Provide the (X, Y) coordinate of the cell's center where the given text is located.  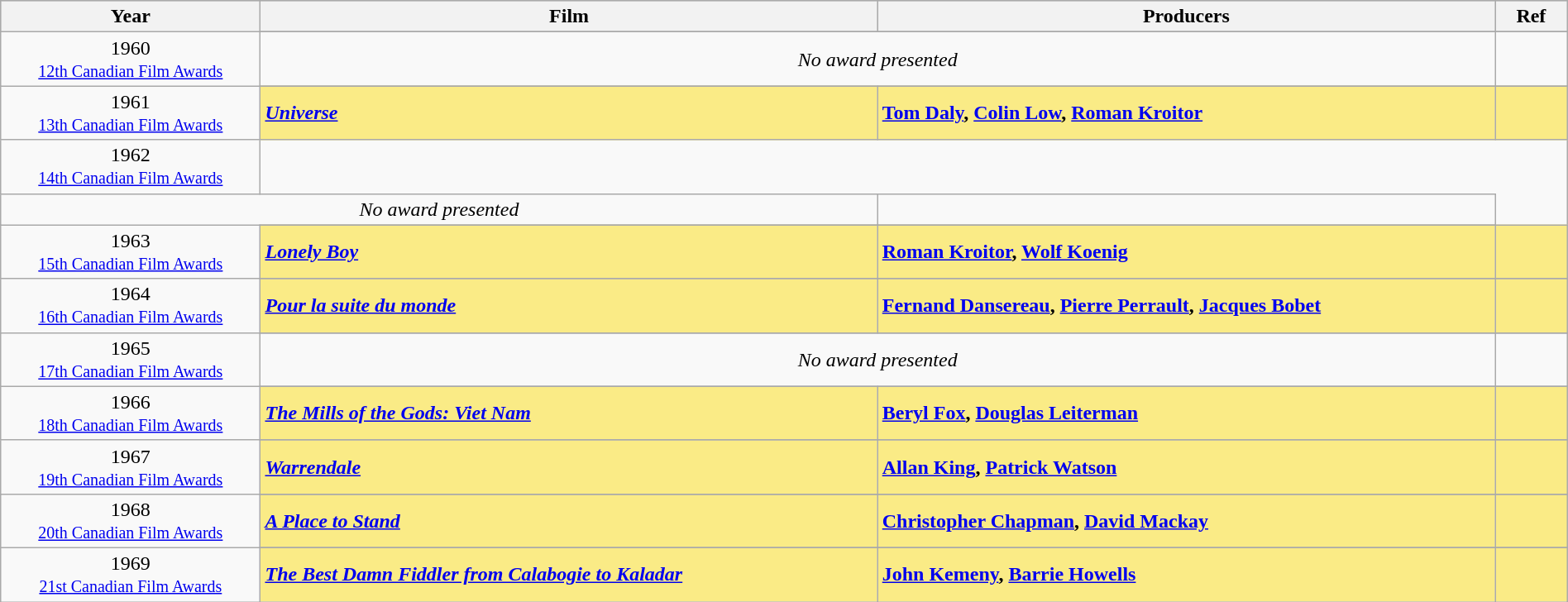
1969 21st Canadian Film Awards (131, 574)
Beryl Fox, Douglas Leiterman (1186, 413)
1968 20th Canadian Film Awards (131, 521)
1966 18th Canadian Film Awards (131, 413)
1967 19th Canadian Film Awards (131, 466)
Christopher Chapman, David Mackay (1186, 521)
Roman Kroitor, Wolf Koenig (1186, 251)
1960 12th Canadian Film Awards (131, 60)
Year (131, 17)
John Kemeny, Barrie Howells (1186, 574)
The Mills of the Gods: Viet Nam (569, 413)
The Best Damn Fiddler from Calabogie to Kaladar (569, 574)
Fernand Dansereau, Pierre Perrault, Jacques Bobet (1186, 306)
Film (569, 17)
Producers (1186, 17)
Ref (1532, 17)
Lonely Boy (569, 251)
Warrendale (569, 466)
A Place to Stand (569, 521)
Universe (569, 112)
1961 13th Canadian Film Awards (131, 112)
Allan King, Patrick Watson (1186, 466)
1963 15th Canadian Film Awards (131, 251)
Tom Daly, Colin Low, Roman Kroitor (1186, 112)
1964 16th Canadian Film Awards (131, 306)
1965 17th Canadian Film Awards (131, 359)
1962 14th Canadian Film Awards (131, 167)
Pour la suite du monde (569, 306)
